Capture the cell that displays the provided text and extract its [x, y] central coordinate. 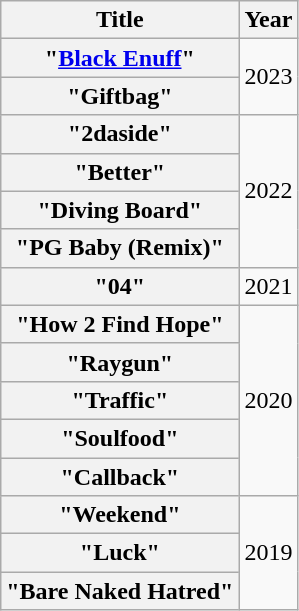
"Better" [120, 172]
"04" [120, 286]
"2daside" [120, 134]
"Raygun" [120, 362]
"Luck" [120, 553]
Year [268, 20]
"Diving Board" [120, 210]
2019 [268, 553]
2023 [268, 77]
"Weekend" [120, 515]
"Callback" [120, 477]
"Black Enuff" [120, 58]
"Traffic" [120, 400]
"Soulfood" [120, 438]
"Giftbag" [120, 96]
2020 [268, 400]
"Bare Naked Hatred" [120, 591]
Title [120, 20]
2021 [268, 286]
"How 2 Find Hope" [120, 324]
2022 [268, 191]
"PG Baby (Remix)" [120, 248]
